Scan for the cell matching the given text and deliver its (x, y) coordinate at center. 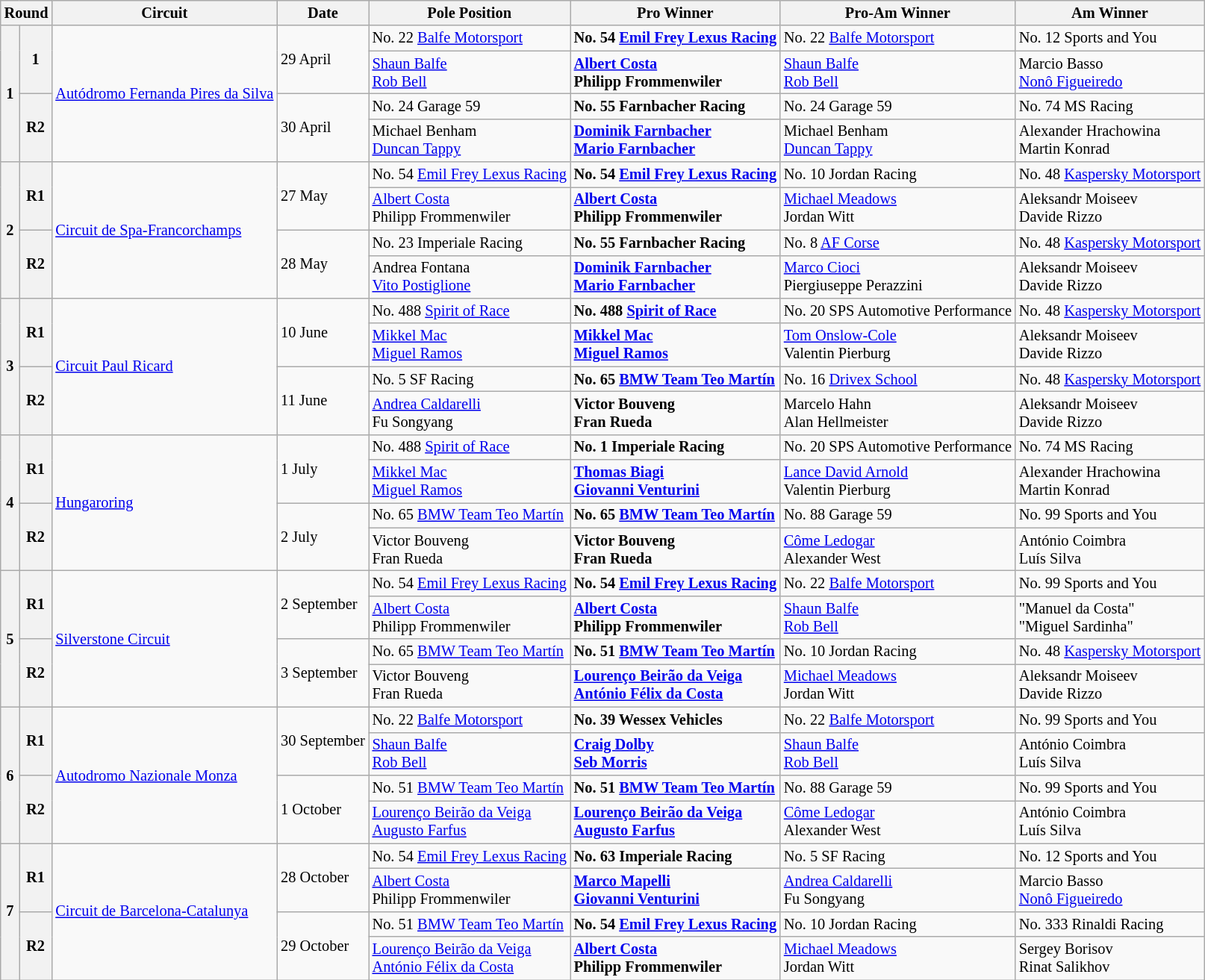
5 (10, 639)
11 June (323, 400)
Lance David Arnold Valentin Pierburg (897, 481)
2 September (323, 605)
Pro Winner (675, 13)
No. 8 AF Corse (897, 243)
Sergey Borisov Rinat Salikhov (1109, 958)
Marco Mapelli Giovanni Venturini (675, 890)
29 April (323, 60)
Tom Onslow-Cole Valentin Pierburg (897, 345)
No. 333 Rinaldi Racing (1109, 924)
"Manuel da Costa" "Miguel Sardinha" (1109, 617)
Craig Dolby Seb Morris (675, 754)
No. 1 Imperiale Racing (675, 447)
Round (27, 13)
Autodromo Nazionale Monza (164, 775)
27 May (323, 196)
Hungaroring (164, 503)
Circuit (164, 13)
No. 16 Drivex School (897, 379)
Date (323, 13)
Marco Cioci Piergiuseppe Perazzini (897, 277)
Am Winner (1109, 13)
28 October (323, 878)
Pro-Am Winner (897, 13)
2 (10, 230)
No. 23 Imperiale Racing (470, 243)
Circuit de Spa-Francorchamps (164, 230)
Circuit Paul Ricard (164, 366)
1 October (323, 809)
Silverstone Circuit (164, 639)
Pole Position (470, 13)
No. 63 Imperiale Racing (675, 856)
Andrea Fontana Vito Postiglione (470, 277)
1 July (323, 469)
Marcelo Hahn Alan Hellmeister (897, 413)
30 April (323, 127)
7 (10, 912)
Thomas Biagi Giovanni Venturini (675, 481)
Autódromo Fernanda Pires da Silva (164, 94)
28 May (323, 264)
10 June (323, 331)
Circuit de Barcelona-Catalunya (164, 912)
3 (10, 366)
30 September (323, 740)
3 September (323, 673)
2 July (323, 536)
4 (10, 503)
6 (10, 775)
29 October (323, 945)
No. 39 Wessex Vehicles (675, 720)
